For the text-containing cell, return its midpoint in [x, y] coordinate format. 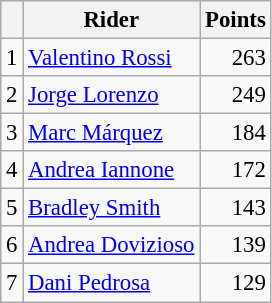
Points [236, 20]
Dani Pedrosa [112, 283]
Jorge Lorenzo [112, 95]
7 [12, 283]
249 [236, 95]
143 [236, 208]
1 [12, 58]
Marc Márquez [112, 133]
263 [236, 58]
172 [236, 170]
139 [236, 245]
Andrea Iannone [112, 170]
129 [236, 283]
3 [12, 133]
Bradley Smith [112, 208]
6 [12, 245]
2 [12, 95]
Rider [112, 20]
184 [236, 133]
4 [12, 170]
5 [12, 208]
Andrea Dovizioso [112, 245]
Valentino Rossi [112, 58]
